Return the (x, y) coordinate for the center point of the cell that contains the specified text.  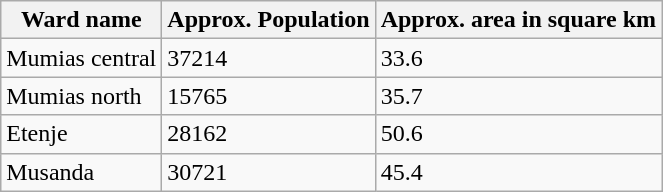
Etenje (82, 134)
Musanda (82, 172)
45.4 (518, 172)
Approx. Population (268, 20)
Mumias central (82, 58)
50.6 (518, 134)
15765 (268, 96)
Approx. area in square km (518, 20)
30721 (268, 172)
28162 (268, 134)
37214 (268, 58)
33.6 (518, 58)
Ward name (82, 20)
35.7 (518, 96)
Mumias north (82, 96)
